Return [x, y] of the center of cell containing provided text 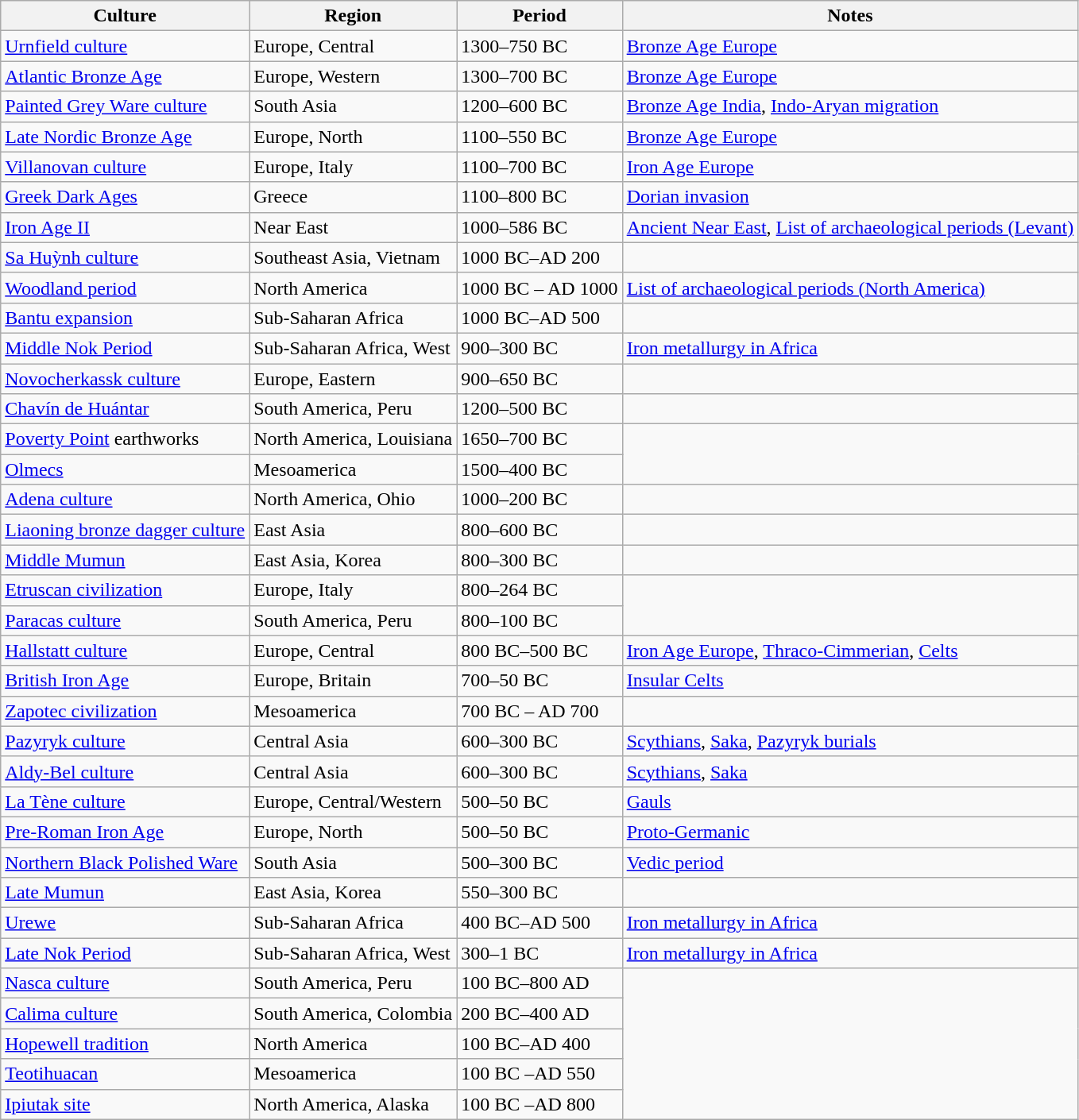
Europe, Britain [353, 681]
Bantu expansion [126, 318]
Late Nordic Bronze Age [126, 137]
900–650 BC [539, 379]
Region [353, 16]
800 BC–500 BC [539, 651]
Scythians, Saka [850, 771]
Ancient Near East, List of archaeological periods (Levant) [850, 227]
Middle Mumun [126, 560]
1000 BC–AD 500 [539, 318]
Paracas culture [126, 620]
Near East [353, 227]
Europe, Western [353, 76]
200 BC–400 AD [539, 1014]
Pazyryk culture [126, 741]
North America, Alaska [353, 1104]
800–600 BC [539, 530]
Greek Dark Ages [126, 197]
British Iron Age [126, 681]
Olmecs [126, 469]
1000 BC – AD 1000 [539, 288]
Sa Huỳnh culture [126, 257]
Insular Celts [850, 681]
1000 BC–AD 200 [539, 257]
800–264 BC [539, 590]
1200–600 BC [539, 106]
La Tène culture [126, 801]
North America, Ohio [353, 500]
Villanovan culture [126, 167]
1100–700 BC [539, 167]
Scythians, Saka, Pazyryk burials [850, 741]
700–50 BC [539, 681]
Hopewell tradition [126, 1044]
550–300 BC [539, 893]
Urewe [126, 923]
Proto-Germanic [850, 832]
100 BC–800 AD [539, 983]
East Asia [353, 530]
Southeast Asia, Vietnam [353, 257]
800–300 BC [539, 560]
700 BC – AD 700 [539, 711]
South America, Colombia [353, 1014]
Atlantic Bronze Age [126, 76]
Bronze Age India, Indo-Aryan migration [850, 106]
1000–200 BC [539, 500]
Painted Grey Ware culture [126, 106]
1500–400 BC [539, 469]
Novocherkassk culture [126, 379]
1300–750 BC [539, 46]
Northern Black Polished Ware [126, 862]
Late Mumun [126, 893]
900–300 BC [539, 348]
Culture [126, 16]
List of archaeological periods (North America) [850, 288]
Calima culture [126, 1014]
Etruscan civilization [126, 590]
500–300 BC [539, 862]
Hallstatt culture [126, 651]
Europe, Eastern [353, 379]
Notes [850, 16]
Zapotec civilization [126, 711]
Iron Age II [126, 227]
Pre-Roman Iron Age [126, 832]
Ipiutak site [126, 1104]
Late Nok Period [126, 953]
400 BC–AD 500 [539, 923]
1000–586 BC [539, 227]
Urnfield culture [126, 46]
Iron Age Europe, Thraco-Cimmerian, Celts [850, 651]
100 BC –AD 550 [539, 1074]
Nasca culture [126, 983]
Vedic period [850, 862]
100 BC –AD 800 [539, 1104]
Woodland period [126, 288]
North America, Louisiana [353, 439]
Middle Nok Period [126, 348]
300–1 BC [539, 953]
100 BC–AD 400 [539, 1044]
Gauls [850, 801]
1100–800 BC [539, 197]
1100–550 BC [539, 137]
1300–700 BC [539, 76]
Iron Age Europe [850, 167]
Liaoning bronze dagger culture [126, 530]
Europe, Central/Western [353, 801]
1200–500 BC [539, 409]
Period [539, 16]
Aldy-Bel culture [126, 771]
Teotihuacan [126, 1074]
Adena culture [126, 500]
Dorian invasion [850, 197]
Poverty Point earthworks [126, 439]
1650–700 BC [539, 439]
Greece [353, 197]
800–100 BC [539, 620]
Chavín de Huántar [126, 409]
